Capture the cell that displays the provided text and extract its (x, y) central coordinate. 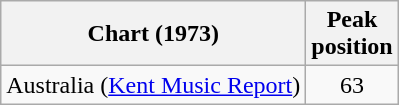
Australia (Kent Music Report) (154, 85)
Peakposition (352, 34)
63 (352, 85)
Chart (1973) (154, 34)
